Identify which cell holds the provided text, then report its [X, Y] central coordinate. 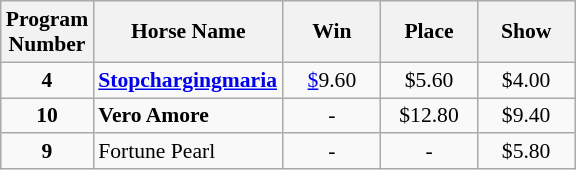
Fortune Pearl [188, 152]
Win [332, 32]
Place [428, 32]
$5.80 [526, 152]
9 [47, 152]
Horse Name [188, 32]
$12.80 [428, 116]
4 [47, 80]
$9.60 [332, 80]
$5.60 [428, 80]
Stopchargingmaria [188, 80]
$4.00 [526, 80]
Vero Amore [188, 116]
Program Number [47, 32]
Show [526, 32]
$9.40 [526, 116]
10 [47, 116]
